Detect which cell encompasses the target text, then output its [X, Y] center coordinate. 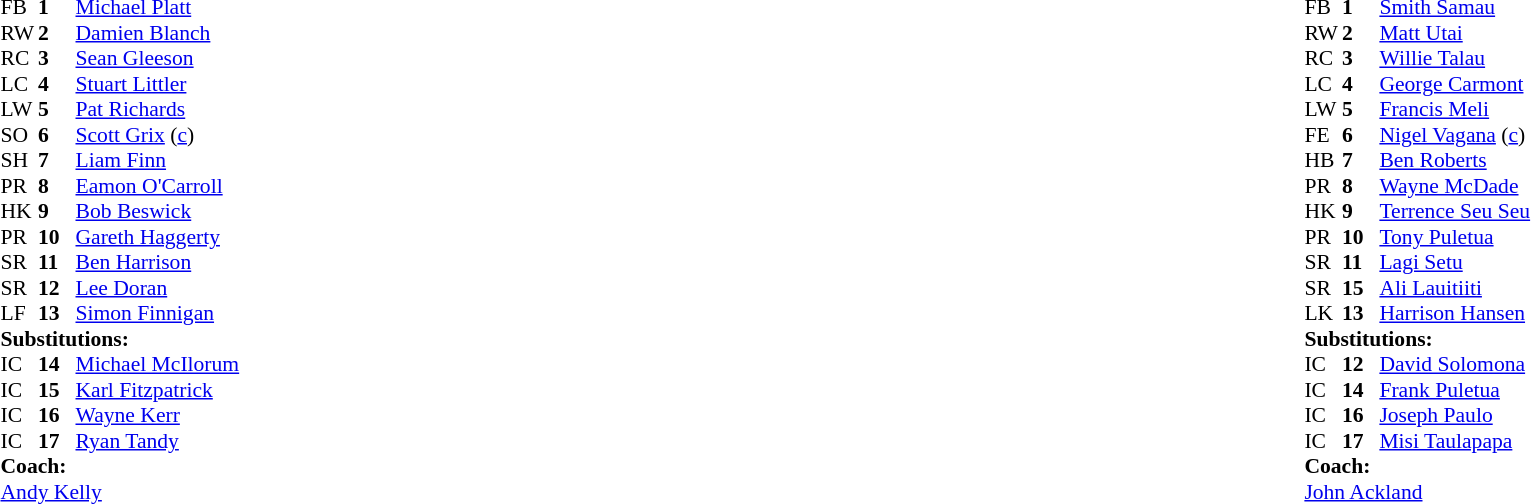
Ryan Tandy [158, 441]
David Solomona [1454, 365]
Misi Taulapapa [1454, 441]
Wayne Kerr [158, 415]
SH [19, 161]
Matt Utai [1454, 33]
Francis Meli [1454, 109]
Tony Puletua [1454, 237]
Ben Roberts [1454, 161]
HB [1323, 161]
Ben Harrison [158, 263]
Terrence Seu Seu [1454, 211]
SO [19, 135]
Karl Fitzpatrick [158, 390]
LK [1323, 313]
Eamon O'Carroll [158, 186]
FE [1323, 135]
Liam Finn [158, 161]
Lee Doran [158, 288]
Nigel Vagana (c) [1454, 135]
Harrison Hansen [1454, 313]
Ali Lauitiiti [1454, 288]
Sean Gleeson [158, 59]
Michael McIlorum [158, 365]
Simon Finnigan [158, 313]
George Carmont [1454, 84]
Pat Richards [158, 109]
Willie Talau [1454, 59]
Gareth Haggerty [158, 237]
Stuart Littler [158, 84]
Lagi Setu [1454, 263]
Bob Beswick [158, 211]
LF [19, 313]
Scott Grix (c) [158, 135]
Joseph Paulo [1454, 415]
Frank Puletua [1454, 390]
Damien Blanch [158, 33]
Wayne McDade [1454, 186]
